Capture the cell that displays the provided text and extract its (X, Y) central coordinate. 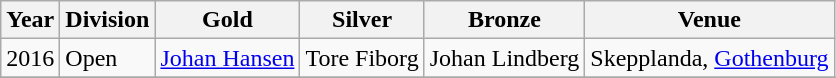
Tore Fiborg (362, 58)
Johan Lindberg (504, 58)
Johan Hansen (228, 58)
2016 (30, 58)
Bronze (504, 20)
Silver (362, 20)
Year (30, 20)
Skepplanda, Gothenburg (710, 58)
Gold (228, 20)
Division (108, 20)
Venue (710, 20)
Open (108, 58)
